Locate the cell with the specified text and output its [X, Y] center coordinate. 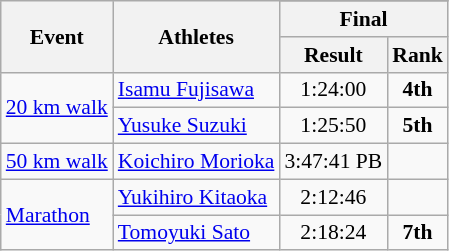
Athletes [196, 36]
7th [418, 233]
1:24:00 [333, 90]
Marathon [57, 214]
3:47:41 PB [333, 162]
2:12:46 [333, 197]
Tomoyuki Sato [196, 233]
Koichiro Morioka [196, 162]
Yusuke Suzuki [196, 126]
Final [363, 19]
2:18:24 [333, 233]
Isamu Fujisawa [196, 90]
Rank [418, 55]
50 km walk [57, 162]
Event [57, 36]
Yukihiro Kitaoka [196, 197]
20 km walk [57, 108]
4th [418, 90]
5th [418, 126]
Result [333, 55]
1:25:50 [333, 126]
